Return the [x, y] coordinate for the center point of the cell that contains the specified text.  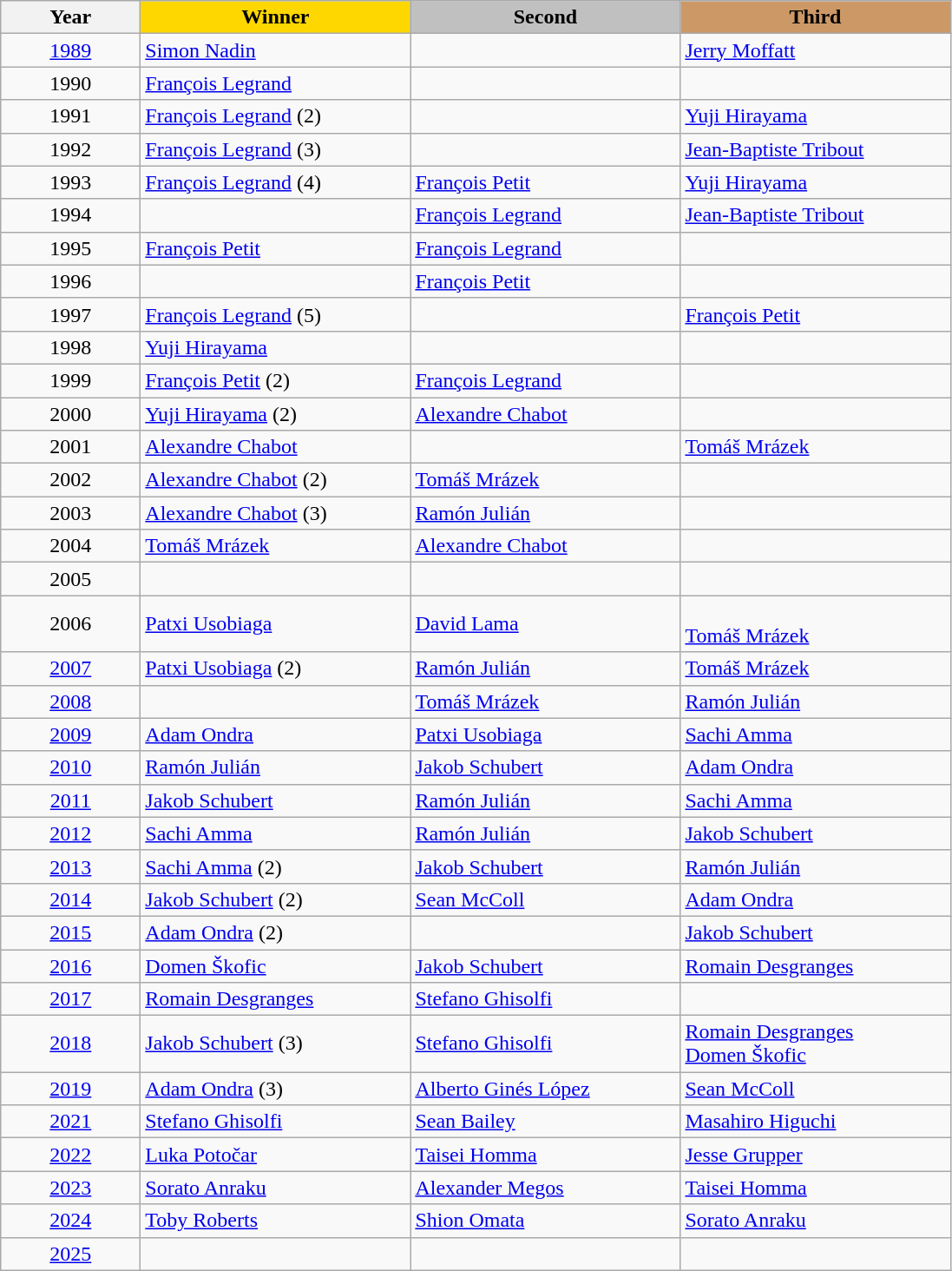
2023 [71, 1188]
2017 [71, 999]
2004 [71, 546]
Romain Desgranges Domen Škofic [816, 1044]
François Legrand (5) [276, 314]
2014 [71, 899]
Alexandre Chabot (3) [276, 513]
1991 [71, 116]
Adam Ondra (2) [276, 932]
Shion Omata [545, 1221]
Patxi Usobiaga (2) [276, 668]
Alberto Ginés López [545, 1089]
2000 [71, 414]
2003 [71, 513]
1995 [71, 248]
2006 [71, 623]
Winner [276, 17]
François Petit (2) [276, 380]
1998 [71, 347]
2008 [71, 701]
1999 [71, 380]
2010 [71, 767]
Year [71, 17]
2005 [71, 579]
2019 [71, 1089]
1992 [71, 149]
1996 [71, 281]
Jerry Moffatt [816, 50]
2016 [71, 966]
2018 [71, 1044]
Second [545, 17]
1997 [71, 314]
Yuji Hirayama (2) [276, 414]
2012 [71, 833]
Jesse Grupper [816, 1155]
2025 [71, 1254]
Toby Roberts [276, 1221]
Sachi Amma (2) [276, 866]
Luka Potočar [276, 1155]
2022 [71, 1155]
2001 [71, 447]
Alexandre Chabot (2) [276, 480]
2011 [71, 800]
1989 [71, 50]
2013 [71, 866]
David Lama [545, 623]
2015 [71, 932]
1990 [71, 83]
2009 [71, 734]
François Legrand (3) [276, 149]
Third [816, 17]
1993 [71, 182]
Simon Nadin [276, 50]
2007 [71, 668]
François Legrand (4) [276, 182]
Jakob Schubert (2) [276, 899]
1994 [71, 215]
2024 [71, 1221]
Adam Ondra (3) [276, 1089]
François Legrand (2) [276, 116]
Jakob Schubert (3) [276, 1044]
Alexander Megos [545, 1188]
Sean Bailey [545, 1122]
2021 [71, 1122]
2002 [71, 480]
Masahiro Higuchi [816, 1122]
Domen Škofic [276, 966]
